Capture the cell that displays the provided text and extract its [x, y] central coordinate. 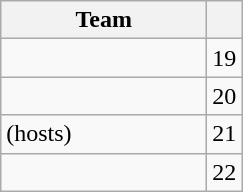
(hosts) [104, 134]
20 [224, 96]
22 [224, 172]
Team [104, 20]
19 [224, 58]
21 [224, 134]
